Determine the [x, y] coordinate at the center of the cell enclosing the given text.  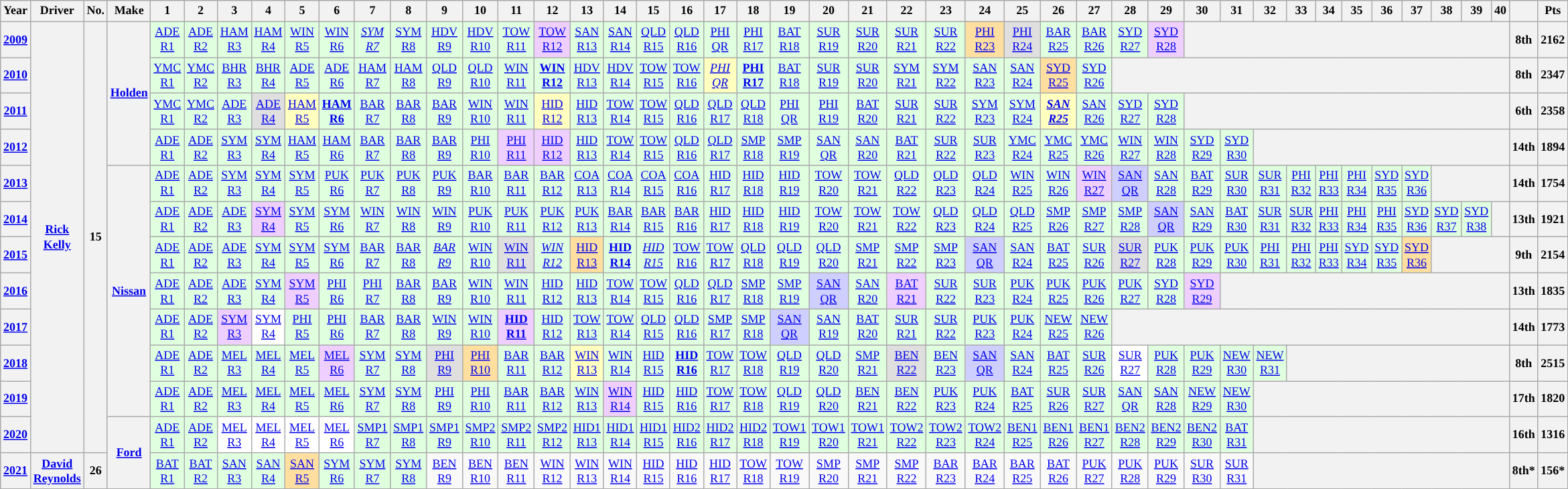
HAMR8 [409, 76]
Driver [57, 11]
2515 [1553, 363]
SMP2R11 [516, 435]
SMP1R9 [445, 435]
YMCR24 [1022, 147]
SYMR23 [985, 111]
SMPR17 [720, 327]
QLDR22 [906, 184]
1754 [1553, 184]
7 [372, 11]
HID1R13 [587, 435]
BATR2 [201, 471]
24 [985, 11]
PUKR30 [1236, 255]
2014 [16, 219]
SURR32 [1301, 219]
SANR26 [1094, 111]
TOWR13 [587, 327]
HDVR14 [620, 76]
HIDR11 [516, 327]
HID1R14 [620, 435]
Pts [1553, 11]
TOW2R24 [985, 435]
29 [1166, 11]
BENR21 [867, 399]
PHIR11 [516, 147]
SANR14 [620, 40]
BENR9 [445, 471]
9th [1523, 255]
BHRR3 [234, 76]
17th [1523, 399]
11 [516, 11]
NEWR25 [1058, 327]
PUKR6 [336, 184]
NEWR31 [1270, 363]
SYMR24 [1022, 111]
2012 [16, 147]
13 [587, 11]
28 [1130, 11]
WINR8 [409, 219]
BENR10 [480, 471]
2018 [16, 363]
25 [1022, 11]
YMCR25 [1058, 147]
WINR6 [336, 40]
HAMR7 [372, 76]
1316 [1553, 435]
35 [1357, 11]
9 [445, 11]
17 [720, 11]
2358 [1553, 111]
ADER5 [303, 76]
SMPR20 [829, 471]
Nissan [129, 291]
2020 [16, 435]
Make [129, 11]
SANR3 [234, 471]
2010 [16, 76]
SYDR25 [1058, 76]
HDVR13 [587, 76]
34 [1329, 11]
QLDR25 [1022, 219]
2017 [16, 327]
PUKR11 [516, 219]
PHIR19 [829, 111]
HAMR4 [268, 40]
PHIR31 [1270, 255]
SMPR23 [946, 255]
WINR25 [1022, 184]
37 [1417, 11]
TOWR22 [906, 219]
21 [867, 11]
HAMR3 [234, 40]
2019 [16, 399]
2015 [16, 255]
18 [754, 11]
14 [620, 11]
QLDR9 [445, 76]
2154 [1553, 255]
1 [167, 11]
PUKR13 [587, 219]
SYMR22 [946, 76]
Rick Kelly [57, 237]
BARR26 [1094, 40]
TOW1R21 [867, 435]
BARR10 [480, 184]
20 [829, 11]
BEN2R30 [1202, 435]
Ford [129, 453]
32 [1270, 11]
SANR4 [268, 471]
SMPR26 [1058, 219]
1921 [1553, 219]
TOW1R19 [789, 435]
BATR1 [167, 471]
BARR24 [985, 471]
BENR11 [516, 471]
SMPR27 [1094, 219]
SYDR30 [1236, 147]
ADER6 [336, 76]
31 [1236, 11]
WINR5 [303, 40]
HDVR9 [445, 40]
PHIR7 [372, 291]
PUKR26 [1094, 291]
BEN2R29 [1166, 435]
4 [268, 11]
PUKR7 [372, 184]
19 [789, 11]
SMPR28 [1130, 219]
WINR28 [1166, 147]
Year [16, 11]
2162 [1553, 40]
SANR29 [1202, 219]
BEN2R28 [1130, 435]
SMP2R10 [480, 435]
2 [201, 11]
TOWR19 [789, 471]
YMCR26 [1094, 147]
BARR15 [654, 219]
BATR29 [1202, 184]
16 [687, 11]
10 [480, 11]
COAR15 [654, 184]
HDVR10 [480, 40]
SMP1R8 [409, 435]
SANR5 [303, 471]
38 [1447, 11]
PHIR35 [1386, 219]
2016 [16, 291]
156* [1553, 471]
SYMR21 [906, 76]
SANR25 [1058, 111]
8th* [1523, 471]
36 [1386, 11]
2021 [16, 471]
BEN1R25 [1022, 435]
5 [303, 11]
David Reynolds [57, 471]
PUKR10 [480, 219]
TOW2R22 [906, 435]
PUKR25 [1058, 291]
Holden [129, 94]
30 [1202, 11]
SYDR37 [1447, 219]
12 [553, 11]
33 [1301, 11]
BARR23 [946, 471]
1835 [1553, 291]
1820 [1553, 399]
No. [95, 11]
WINR7 [372, 219]
2009 [16, 40]
HID2R17 [720, 435]
SMP2R12 [553, 435]
NEWR29 [1202, 399]
COAR16 [687, 184]
SMP1R7 [372, 435]
23 [946, 11]
WINR26 [1058, 184]
QLDR10 [480, 76]
HIDR14 [620, 255]
SANR13 [587, 40]
COAR14 [620, 184]
BENR23 [946, 363]
39 [1476, 11]
TOW2R23 [946, 435]
BARR16 [687, 219]
PHIR24 [1022, 40]
COAR13 [587, 184]
3 [234, 11]
PUKR9 [445, 184]
SYDR26 [1094, 76]
TOWR12 [553, 40]
BATR31 [1236, 435]
BATR26 [1058, 471]
HID2R18 [754, 435]
1894 [1553, 147]
PHIR5 [303, 327]
BEN1R26 [1058, 435]
22 [906, 11]
PUKR8 [409, 184]
PHIR23 [985, 40]
SANR23 [985, 76]
2347 [1553, 76]
TOWR11 [516, 40]
40 [1500, 11]
TOW1R20 [829, 435]
PUKR12 [553, 219]
2011 [16, 111]
SANR19 [829, 327]
BATR30 [1236, 219]
BARR14 [620, 219]
SYDR34 [1357, 255]
BHRR4 [268, 76]
27 [1094, 11]
6th [1523, 111]
8 [409, 11]
2013 [16, 184]
BEN1R27 [1094, 435]
HID2R16 [687, 435]
ADER4 [268, 111]
NEWR26 [1094, 327]
16th [1523, 435]
1773 [1553, 327]
SYDR38 [1476, 219]
6 [336, 11]
HID1R15 [654, 435]
